Return [X, Y] of the center of cell containing provided text 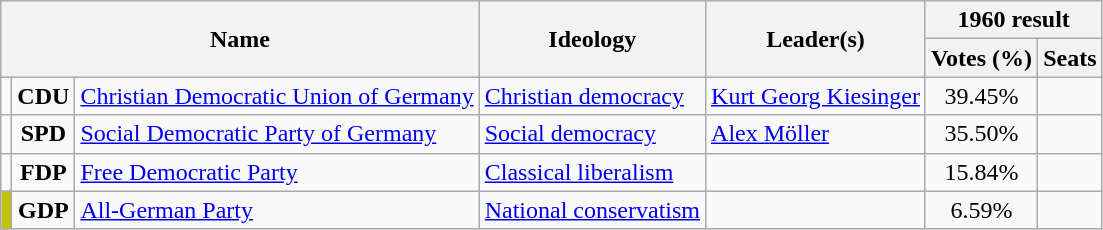
Votes (%) [981, 58]
Classical liberalism [592, 172]
All-German Party [277, 210]
Seats [1070, 58]
15.84% [981, 172]
Name [240, 39]
Christian democracy [592, 96]
GDP [44, 210]
Social Democratic Party of Germany [277, 134]
Kurt Georg Kiesinger [816, 96]
1960 result [1014, 20]
SPD [44, 134]
Christian Democratic Union of Germany [277, 96]
FDP [44, 172]
CDU [44, 96]
Alex Möller [816, 134]
Free Democratic Party [277, 172]
Social democracy [592, 134]
35.50% [981, 134]
39.45% [981, 96]
National conservatism [592, 210]
Leader(s) [816, 39]
Ideology [592, 39]
6.59% [981, 210]
